Return the (X, Y) coordinate for the center point of the cell that contains the specified text.  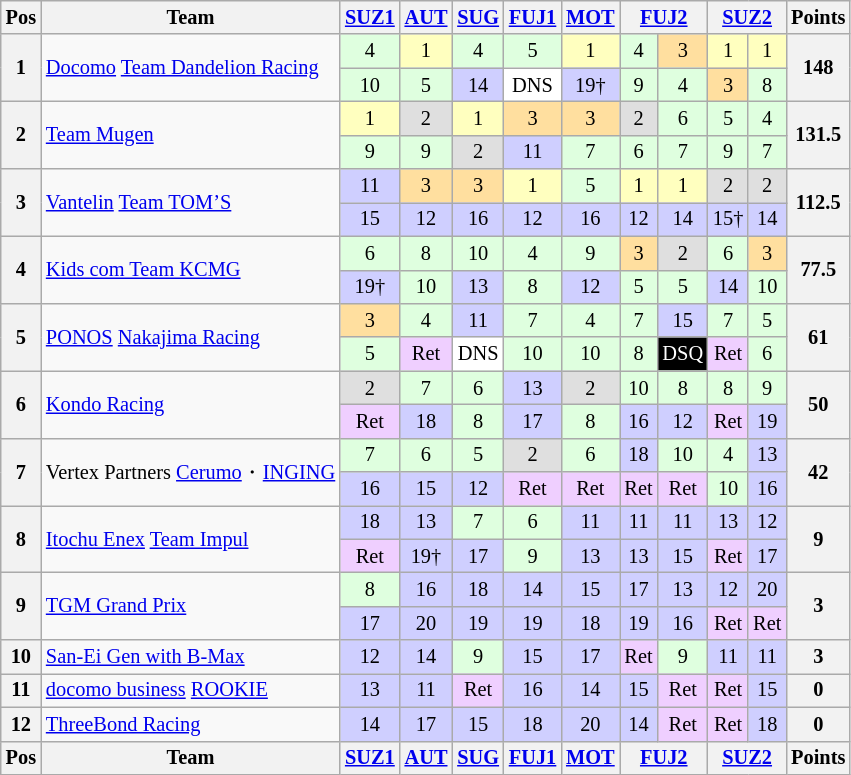
Team Mugen (190, 134)
42 (818, 472)
Kids com Team KCMG (190, 270)
San-Ei Gen with B-Max (190, 657)
15† (728, 219)
131.5 (818, 134)
Docomo Team Dandelion Racing (190, 68)
Vantelin Team TOM’S (190, 202)
Itochu Enex Team Impul (190, 538)
61 (818, 336)
docomo business ROOKIE (190, 690)
112.5 (818, 202)
77.5 (818, 270)
TGM Grand Prix (190, 606)
Vertex Partners Cerumo・INGING (190, 472)
Kondo Racing (190, 404)
ThreeBond Racing (190, 724)
PONOS Nakajima Racing (190, 336)
50 (818, 404)
DSQ (683, 354)
148 (818, 68)
